Identify which cell holds the provided text, then report its (x, y) central coordinate. 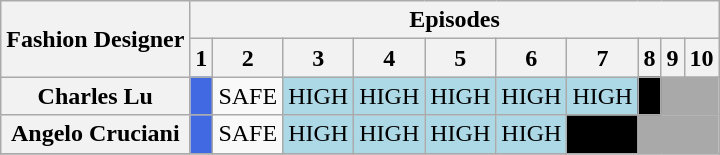
10 (702, 58)
2 (248, 58)
Angelo Cruciani (96, 134)
4 (390, 58)
Episodes (454, 20)
3 (318, 58)
8 (650, 58)
Charles Lu (96, 96)
9 (672, 58)
6 (532, 58)
Fashion Designer (96, 39)
7 (602, 58)
5 (460, 58)
1 (202, 58)
